Locate the cell with the specified text and output its (x, y) center coordinate. 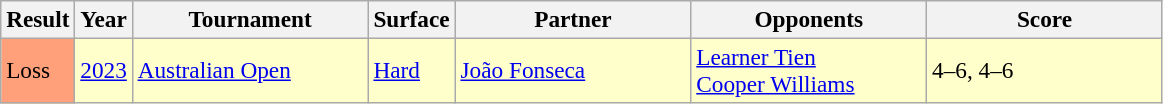
Partner (573, 19)
João Fonseca (573, 70)
4–6, 4–6 (1045, 70)
Tournament (250, 19)
Surface (412, 19)
Result (38, 19)
Opponents (809, 19)
Learner Tien Cooper Williams (809, 70)
Year (104, 19)
Score (1045, 19)
Hard (412, 70)
2023 (104, 70)
Loss (38, 70)
Australian Open (250, 70)
